Capture the cell that displays the provided text and extract its [X, Y] central coordinate. 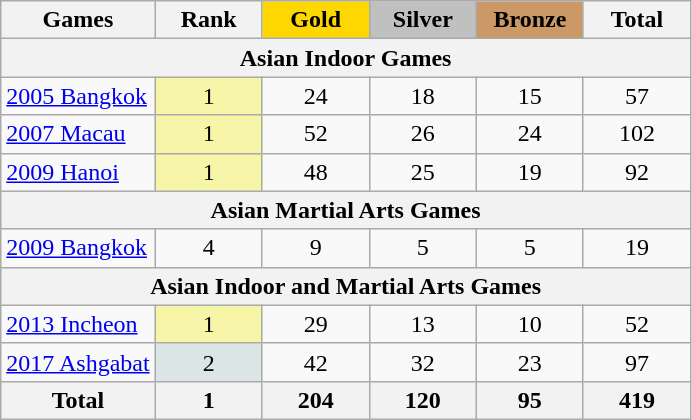
Asian Indoor and Martial Arts Games [346, 286]
97 [636, 362]
57 [636, 96]
204 [316, 400]
2013 Incheon [78, 324]
23 [530, 362]
25 [422, 172]
Rank [208, 20]
2005 Bangkok [78, 96]
29 [316, 324]
Bronze [530, 20]
2 [208, 362]
13 [422, 324]
Asian Martial Arts Games [346, 210]
48 [316, 172]
102 [636, 134]
95 [530, 400]
120 [422, 400]
419 [636, 400]
42 [316, 362]
92 [636, 172]
2009 Bangkok [78, 248]
10 [530, 324]
4 [208, 248]
Games [78, 20]
18 [422, 96]
32 [422, 362]
2007 Macau [78, 134]
Gold [316, 20]
2009 Hanoi [78, 172]
Silver [422, 20]
2017 Ashgabat [78, 362]
15 [530, 96]
Asian Indoor Games [346, 58]
9 [316, 248]
26 [422, 134]
